For the text-containing cell, return its midpoint in [X, Y] coordinate format. 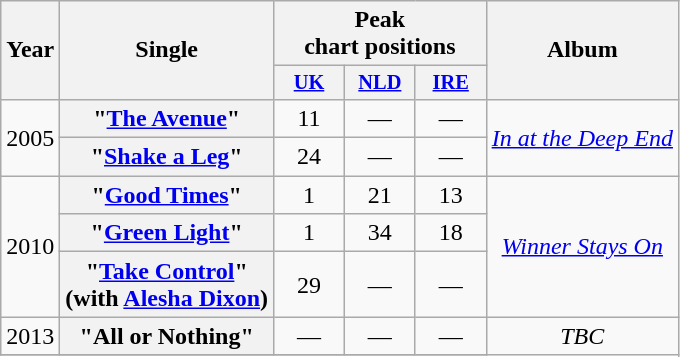
Single [167, 50]
2013 [30, 336]
13 [450, 195]
11 [310, 118]
"Shake a Leg" [167, 157]
2005 [30, 137]
UK [310, 83]
24 [310, 157]
"Green Light" [167, 233]
Winner Stays On [582, 246]
"Good Times" [167, 195]
NLD [380, 83]
2010 [30, 246]
Peakchart positions [380, 34]
18 [450, 233]
"The Avenue" [167, 118]
34 [380, 233]
29 [310, 284]
Year [30, 50]
21 [380, 195]
"All or Nothing" [167, 336]
IRE [450, 83]
Album [582, 50]
"Take Control"(with Alesha Dixon) [167, 284]
In at the Deep End [582, 137]
TBC [582, 336]
